Pinpoint the cell where the given text exists, returning its [X, Y] midpoint coordinate. 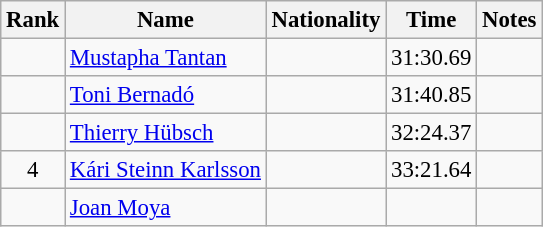
4 [33, 170]
Thierry Hübsch [166, 133]
31:30.69 [432, 58]
Mustapha Tantan [166, 58]
Nationality [326, 20]
Kári Steinn Karlsson [166, 170]
Toni Bernadó [166, 95]
32:24.37 [432, 133]
Rank [33, 20]
33:21.64 [432, 170]
Joan Moya [166, 208]
31:40.85 [432, 95]
Notes [510, 20]
Time [432, 20]
Name [166, 20]
